Return [X, Y] of the center of cell containing provided text 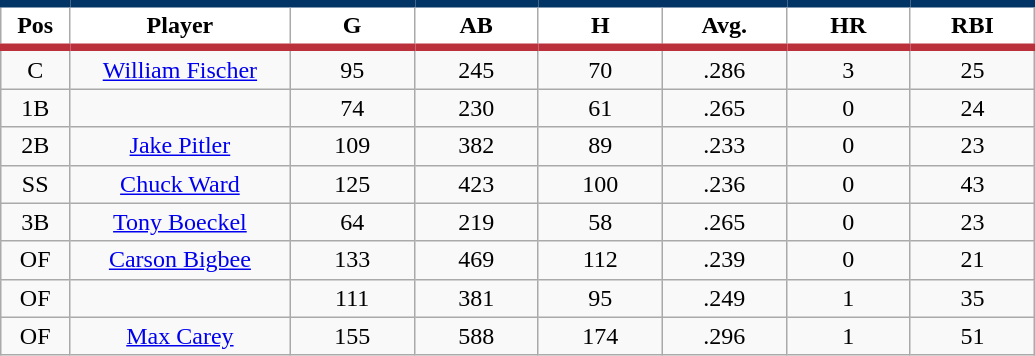
.296 [724, 336]
35 [972, 298]
588 [476, 336]
Max Carey [180, 336]
RBI [972, 26]
469 [476, 260]
.286 [724, 68]
24 [972, 108]
.249 [724, 298]
61 [600, 108]
219 [476, 222]
C [36, 68]
74 [352, 108]
111 [352, 298]
H [600, 26]
G [352, 26]
21 [972, 260]
100 [600, 184]
3 [848, 68]
HR [848, 26]
.239 [724, 260]
423 [476, 184]
AB [476, 26]
2B [36, 146]
109 [352, 146]
Jake Pitler [180, 146]
70 [600, 68]
230 [476, 108]
245 [476, 68]
112 [600, 260]
.236 [724, 184]
125 [352, 184]
64 [352, 222]
25 [972, 68]
133 [352, 260]
382 [476, 146]
SS [36, 184]
58 [600, 222]
.233 [724, 146]
Avg. [724, 26]
43 [972, 184]
3B [36, 222]
Carson Bigbee [180, 260]
Pos [36, 26]
Chuck Ward [180, 184]
155 [352, 336]
89 [600, 146]
Tony Boeckel [180, 222]
174 [600, 336]
William Fischer [180, 68]
381 [476, 298]
Player [180, 26]
51 [972, 336]
1B [36, 108]
